Find where the given text appears and provide that cell's center as [x, y] coordinate. 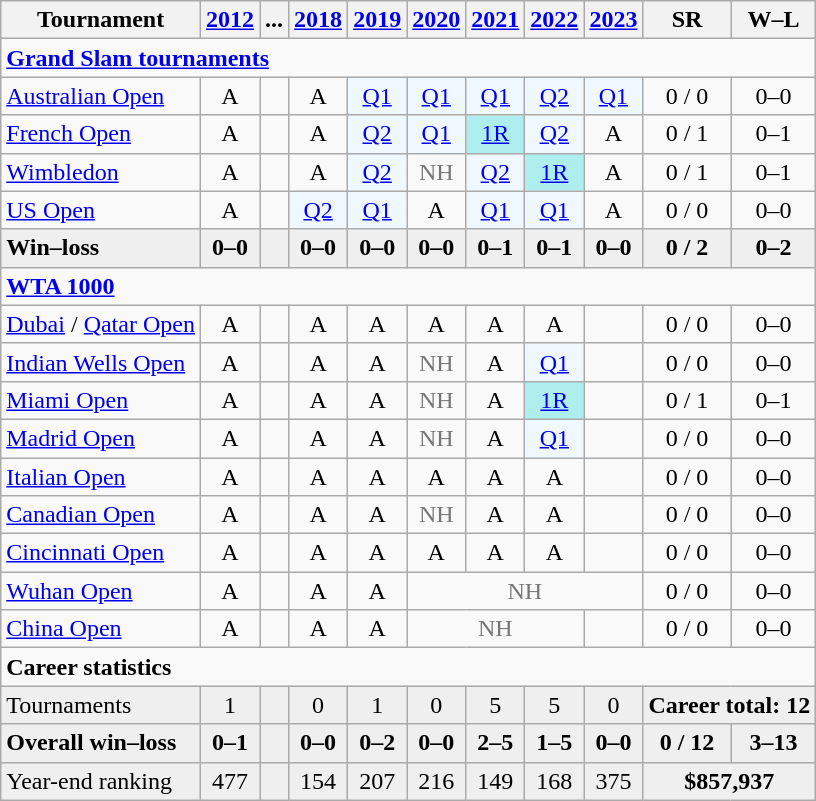
0 / 2 [687, 248]
$857,937 [730, 781]
Tournaments [101, 705]
Career total: 12 [730, 705]
Tournament [101, 20]
3–13 [774, 743]
Dubai / Qatar Open [101, 324]
Italian Open [101, 477]
Win–loss [101, 248]
477 [230, 781]
WTA 1000 [408, 286]
154 [318, 781]
Year-end ranking [101, 781]
2020 [436, 20]
Overall win–loss [101, 743]
Miami Open [101, 400]
0 / 12 [687, 743]
... [274, 20]
2023 [614, 20]
375 [614, 781]
168 [554, 781]
216 [436, 781]
US Open [101, 210]
2012 [230, 20]
Indian Wells Open [101, 362]
Wimbledon [101, 172]
149 [496, 781]
1–5 [554, 743]
French Open [101, 134]
W–L [774, 20]
Wuhan Open [101, 591]
SR [687, 20]
Grand Slam tournaments [408, 58]
207 [378, 781]
Cincinnati Open [101, 553]
Canadian Open [101, 515]
Career statistics [408, 667]
Australian Open [101, 96]
2018 [318, 20]
China Open [101, 629]
2021 [496, 20]
2–5 [496, 743]
Madrid Open [101, 438]
2022 [554, 20]
2019 [378, 20]
